For the text-containing cell, return its midpoint in (x, y) coordinate format. 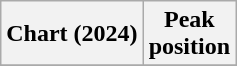
Peakposition (189, 34)
Chart (2024) (72, 34)
